Output the [X, Y] coordinate of the center of the cell containing the given text.  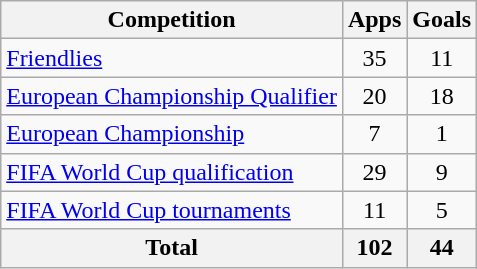
5 [442, 210]
Friendlies [172, 58]
20 [374, 96]
Total [172, 248]
29 [374, 172]
18 [442, 96]
44 [442, 248]
35 [374, 58]
European Championship Qualifier [172, 96]
1 [442, 134]
Goals [442, 20]
102 [374, 248]
FIFA World Cup qualification [172, 172]
7 [374, 134]
9 [442, 172]
Competition [172, 20]
Apps [374, 20]
European Championship [172, 134]
FIFA World Cup tournaments [172, 210]
